Detect which cell encompasses the target text, then output its [x, y] center coordinate. 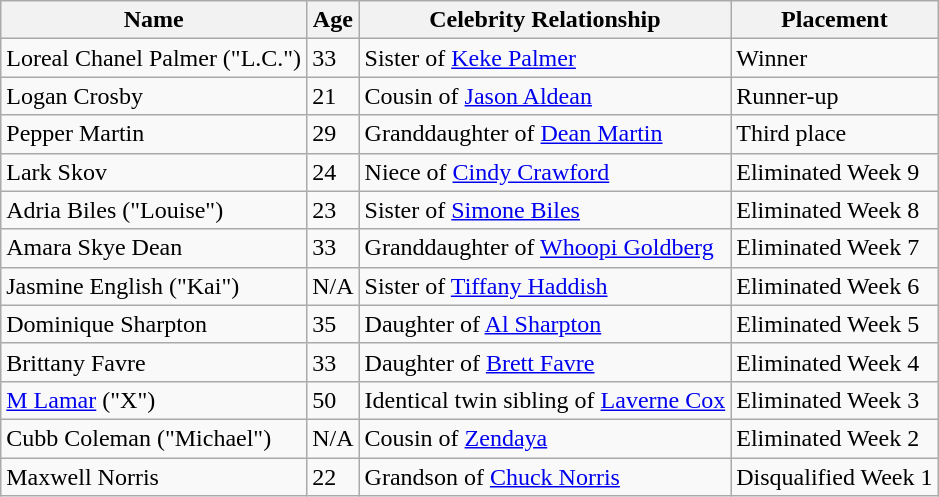
Cousin of Jason Aldean [545, 96]
Celebrity Relationship [545, 20]
29 [333, 134]
Niece of Cindy Crawford [545, 172]
Eliminated Week 5 [834, 324]
Runner-up [834, 96]
50 [333, 400]
Sister of Simone Biles [545, 210]
Cubb Coleman ("Michael") [154, 438]
Grandson of Chuck Norris [545, 477]
Winner [834, 58]
Maxwell Norris [154, 477]
Granddaughter of Dean Martin [545, 134]
Daughter of Al Sharpton [545, 324]
35 [333, 324]
Logan Crosby [154, 96]
Eliminated Week 4 [834, 362]
Loreal Chanel Palmer ("L.C.") [154, 58]
Eliminated Week 8 [834, 210]
Daughter of Brett Favre [545, 362]
Identical twin sibling of Laverne Cox [545, 400]
24 [333, 172]
23 [333, 210]
Name [154, 20]
Placement [834, 20]
Eliminated Week 3 [834, 400]
Jasmine English ("Kai") [154, 286]
Dominique Sharpton [154, 324]
Eliminated Week 6 [834, 286]
Sister of Keke Palmer [545, 58]
Adria Biles ("Louise") [154, 210]
Eliminated Week 9 [834, 172]
Eliminated Week 2 [834, 438]
22 [333, 477]
21 [333, 96]
Amara Skye Dean [154, 248]
Cousin of Zendaya [545, 438]
Brittany Favre [154, 362]
Sister of Tiffany Haddish [545, 286]
Disqualified Week 1 [834, 477]
Granddaughter of Whoopi Goldberg [545, 248]
M Lamar ("X") [154, 400]
Lark Skov [154, 172]
Age [333, 20]
Eliminated Week 7 [834, 248]
Third place [834, 134]
Pepper Martin [154, 134]
